Search for the cell housing the specified text and yield its [x, y] center coordinate. 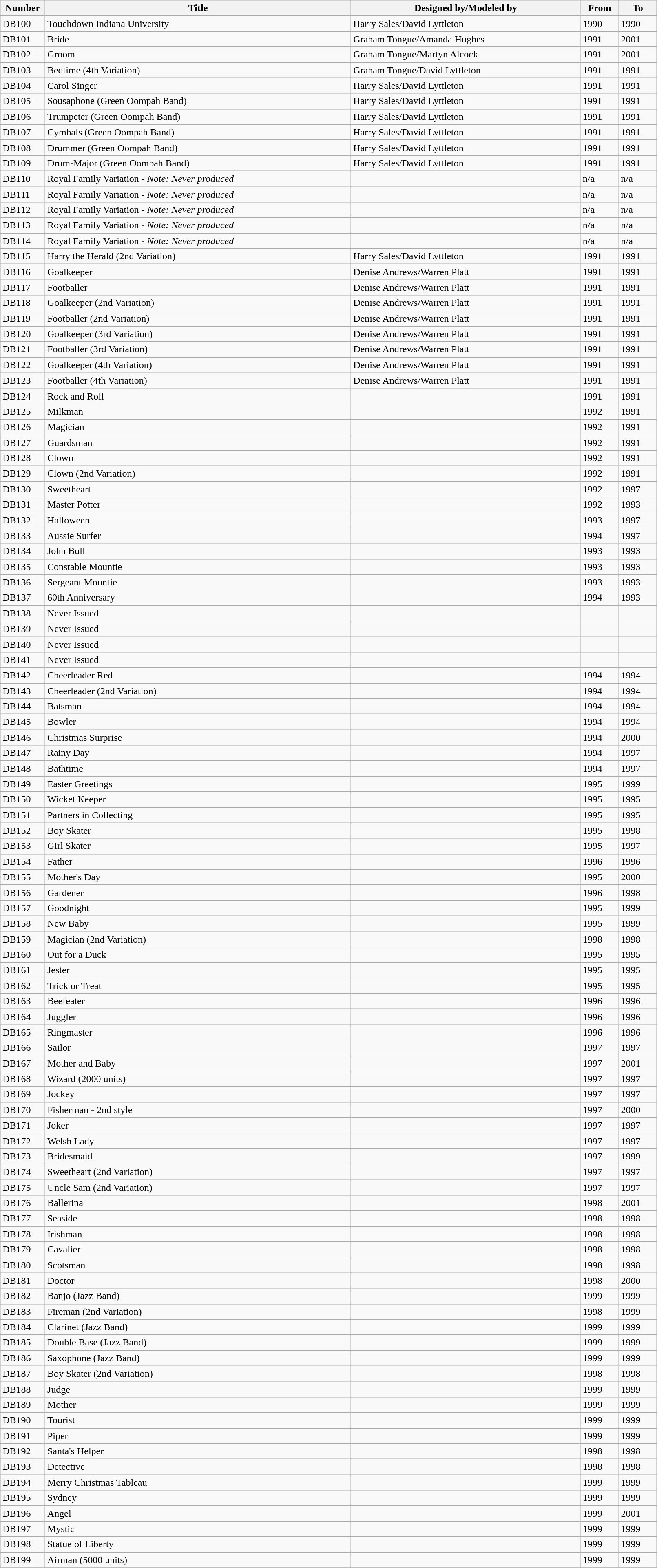
DB178 [23, 1234]
DB120 [23, 334]
Trumpeter (Green Oompah Band) [198, 117]
DB111 [23, 194]
DB108 [23, 148]
Title [198, 8]
Cavalier [198, 1250]
DB169 [23, 1094]
DB116 [23, 272]
DB101 [23, 39]
Doctor [198, 1281]
Magician (2nd Variation) [198, 939]
Out for a Duck [198, 955]
DB185 [23, 1343]
60th Anniversary [198, 598]
Batsman [198, 707]
DB103 [23, 70]
DB189 [23, 1405]
DB104 [23, 86]
DB115 [23, 256]
Scotsman [198, 1265]
Wicket Keeper [198, 799]
DB172 [23, 1141]
Mother [198, 1405]
Footballer (3rd Variation) [198, 349]
DB112 [23, 210]
Merry Christmas Tableau [198, 1482]
DB127 [23, 442]
DB152 [23, 830]
Harry the Herald (2nd Variation) [198, 256]
Touchdown Indiana University [198, 24]
DB131 [23, 505]
Goalkeeper (4th Variation) [198, 365]
DB138 [23, 613]
Santa's Helper [198, 1451]
DB188 [23, 1389]
Groom [198, 55]
Master Potter [198, 505]
Sweetheart (2nd Variation) [198, 1172]
DB137 [23, 598]
Banjo (Jazz Band) [198, 1296]
DB124 [23, 396]
Bride [198, 39]
Partners in Collecting [198, 815]
Girl Skater [198, 846]
Father [198, 861]
DB161 [23, 970]
Mother's Day [198, 877]
Designed by/Modeled by [466, 8]
DB154 [23, 861]
Double Base (Jazz Band) [198, 1343]
Drum-Major (Green Oompah Band) [198, 163]
Footballer (4th Variation) [198, 380]
DB102 [23, 55]
Halloween [198, 520]
To [638, 8]
DB107 [23, 132]
DB144 [23, 707]
Tourist [198, 1420]
Rock and Roll [198, 396]
Fireman (2nd Variation) [198, 1312]
DB140 [23, 644]
Christmas Surprise [198, 738]
Boy Skater (2nd Variation) [198, 1374]
DB105 [23, 101]
DB193 [23, 1467]
DB175 [23, 1188]
Goalkeeper (3rd Variation) [198, 334]
DB198 [23, 1544]
Guardsman [198, 442]
Goodnight [198, 908]
Ballerina [198, 1203]
DB146 [23, 738]
Clown [198, 458]
DB163 [23, 1001]
Jester [198, 970]
DB142 [23, 675]
Cheerleader Red [198, 675]
DB141 [23, 660]
Cheerleader (2nd Variation) [198, 691]
Statue of Liberty [198, 1544]
DB122 [23, 365]
Constable Mountie [198, 567]
DB114 [23, 241]
DB173 [23, 1156]
From [599, 8]
DB177 [23, 1219]
DB159 [23, 939]
DB174 [23, 1172]
DB148 [23, 769]
New Baby [198, 923]
DB119 [23, 318]
Judge [198, 1389]
Clarinet (Jazz Band) [198, 1327]
Mother and Baby [198, 1063]
DB197 [23, 1529]
Piper [198, 1435]
Fisherman - 2nd style [198, 1110]
DB139 [23, 629]
DB170 [23, 1110]
DB118 [23, 303]
DB158 [23, 923]
Drummer (Green Oompah Band) [198, 148]
DB129 [23, 474]
DB126 [23, 427]
DB167 [23, 1063]
Airman (5000 units) [198, 1560]
DB155 [23, 877]
Goalkeeper (2nd Variation) [198, 303]
Sergeant Mountie [198, 582]
Sweetheart [198, 489]
DB157 [23, 908]
Magician [198, 427]
DB153 [23, 846]
DB166 [23, 1048]
Juggler [198, 1017]
DB110 [23, 179]
Irishman [198, 1234]
DB149 [23, 784]
Footballer (2nd Variation) [198, 318]
Milkman [198, 411]
DB165 [23, 1032]
Bridesmaid [198, 1156]
DB184 [23, 1327]
DB194 [23, 1482]
Ringmaster [198, 1032]
Joker [198, 1125]
DB123 [23, 380]
Goalkeeper [198, 272]
Mystic [198, 1529]
John Bull [198, 551]
Jockey [198, 1094]
DB128 [23, 458]
DB164 [23, 1017]
Graham Tongue/Amanda Hughes [466, 39]
DB160 [23, 955]
Trick or Treat [198, 986]
DB190 [23, 1420]
Welsh Lady [198, 1141]
DB186 [23, 1358]
Cymbals (Green Oompah Band) [198, 132]
DB151 [23, 815]
Boy Skater [198, 830]
DB168 [23, 1079]
DB130 [23, 489]
Detective [198, 1467]
DB171 [23, 1125]
Gardener [198, 892]
DB181 [23, 1281]
Graham Tongue/Martyn Alcock [466, 55]
DB150 [23, 799]
DB113 [23, 225]
Sydney [198, 1498]
DB100 [23, 24]
DB191 [23, 1435]
DB143 [23, 691]
Bowler [198, 722]
Seaside [198, 1219]
DB134 [23, 551]
DB147 [23, 753]
DB199 [23, 1560]
Rainy Day [198, 753]
Sailor [198, 1048]
DB135 [23, 567]
Saxophone (Jazz Band) [198, 1358]
DB196 [23, 1513]
Graham Tongue/David Lyttleton [466, 70]
DB121 [23, 349]
Number [23, 8]
DB117 [23, 287]
DB133 [23, 536]
Footballer [198, 287]
DB125 [23, 411]
Bedtime (4th Variation) [198, 70]
Bathtime [198, 769]
DB156 [23, 892]
DB187 [23, 1374]
DB182 [23, 1296]
DB106 [23, 117]
DB183 [23, 1312]
Angel [198, 1513]
Carol Singer [198, 86]
Clown (2nd Variation) [198, 474]
DB180 [23, 1265]
DB162 [23, 986]
Uncle Sam (2nd Variation) [198, 1188]
DB145 [23, 722]
DB195 [23, 1498]
DB136 [23, 582]
DB132 [23, 520]
Wizard (2000 units) [198, 1079]
DB109 [23, 163]
DB176 [23, 1203]
Aussie Surfer [198, 536]
Easter Greetings [198, 784]
Sousaphone (Green Oompah Band) [198, 101]
Beefeater [198, 1001]
DB179 [23, 1250]
DB192 [23, 1451]
